Find where the given text appears and provide that cell's center as [X, Y] coordinate. 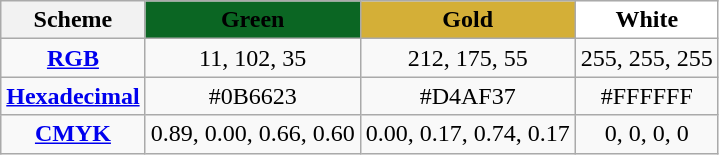
11, 102, 35 [252, 58]
Green [252, 20]
CMYK [73, 134]
Hexadecimal [73, 96]
Scheme [73, 20]
255, 255, 255 [646, 58]
#D4AF37 [468, 96]
212, 175, 55 [468, 58]
0.00, 0.17, 0.74, 0.17 [468, 134]
#FFFFFF [646, 96]
White [646, 20]
#0B6623 [252, 96]
Gold [468, 20]
RGB [73, 58]
0.89, 0.00, 0.66, 0.60 [252, 134]
0, 0, 0, 0 [646, 134]
